Output the (x, y) coordinate of the center of the cell containing the given text.  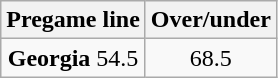
68.5 (210, 58)
Georgia 54.5 (74, 58)
Over/under (210, 20)
Pregame line (74, 20)
